Search for the cell housing the specified text and yield its [X, Y] center coordinate. 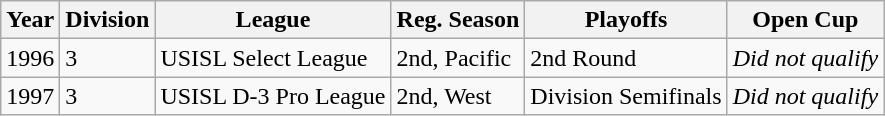
2nd, West [458, 96]
1996 [30, 58]
Open Cup [805, 20]
USISL D-3 Pro League [273, 96]
Division [108, 20]
USISL Select League [273, 58]
Playoffs [626, 20]
2nd, Pacific [458, 58]
League [273, 20]
2nd Round [626, 58]
Reg. Season [458, 20]
1997 [30, 96]
Division Semifinals [626, 96]
Year [30, 20]
